Return the [X, Y] coordinate for the center point of the cell that contains the specified text.  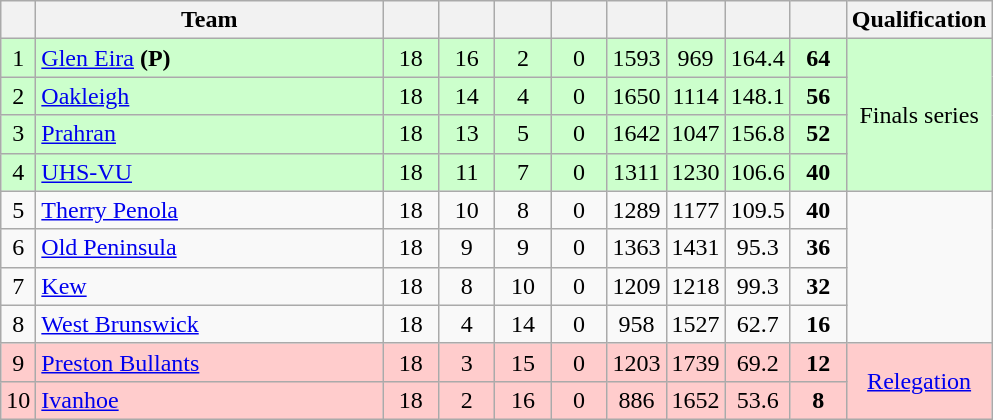
Ivanhoe [210, 400]
6 [18, 248]
Kew [210, 286]
1363 [636, 248]
Team [210, 20]
Glen Eira (P) [210, 58]
1739 [696, 362]
1203 [636, 362]
1652 [696, 400]
56 [818, 96]
99.3 [758, 286]
UHS-VU [210, 172]
Relegation [919, 381]
1642 [636, 134]
95.3 [758, 248]
Therry Penola [210, 210]
1114 [696, 96]
1047 [696, 134]
1431 [696, 248]
1209 [636, 286]
53.6 [758, 400]
13 [467, 134]
1311 [636, 172]
148.1 [758, 96]
69.2 [758, 362]
Qualification [919, 20]
164.4 [758, 58]
12 [818, 362]
886 [636, 400]
1527 [696, 324]
1650 [636, 96]
11 [467, 172]
Preston Bullants [210, 362]
969 [696, 58]
52 [818, 134]
1593 [636, 58]
1218 [696, 286]
1230 [696, 172]
62.7 [758, 324]
958 [636, 324]
Prahran [210, 134]
Finals series [919, 115]
West Brunswick [210, 324]
15 [523, 362]
1289 [636, 210]
156.8 [758, 134]
Oakleigh [210, 96]
1177 [696, 210]
109.5 [758, 210]
Old Peninsula [210, 248]
106.6 [758, 172]
36 [818, 248]
64 [818, 58]
32 [818, 286]
1 [18, 58]
